Locate the cell with the specified text and output its [X, Y] center coordinate. 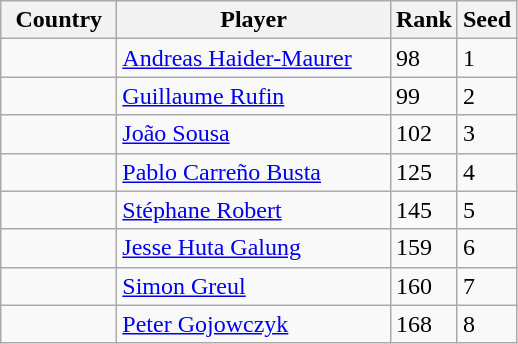
Jesse Huta Galung [254, 248]
8 [486, 324]
Andreas Haider-Maurer [254, 58]
Stéphane Robert [254, 210]
2 [486, 96]
Rank [424, 20]
João Sousa [254, 134]
6 [486, 248]
Country [59, 20]
7 [486, 286]
98 [424, 58]
159 [424, 248]
3 [486, 134]
Seed [486, 20]
Peter Gojowczyk [254, 324]
Simon Greul [254, 286]
Guillaume Rufin [254, 96]
168 [424, 324]
99 [424, 96]
1 [486, 58]
125 [424, 172]
102 [424, 134]
4 [486, 172]
Player [254, 20]
160 [424, 286]
Pablo Carreño Busta [254, 172]
5 [486, 210]
145 [424, 210]
